Determine the (X, Y) coordinate at the center of the cell enclosing the given text.  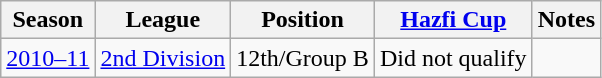
12th/Group B (303, 58)
Did not qualify (453, 58)
2010–11 (48, 58)
Position (303, 20)
2nd Division (163, 58)
Hazfi Cup (453, 20)
Notes (566, 20)
Season (48, 20)
League (163, 20)
